From the cell containing the given text, extract its center point as (x, y) coordinate. 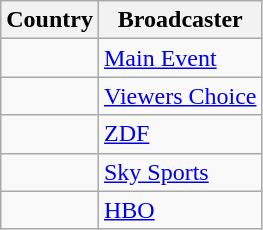
ZDF (180, 134)
Main Event (180, 58)
Broadcaster (180, 20)
Sky Sports (180, 172)
HBO (180, 210)
Viewers Choice (180, 96)
Country (50, 20)
